From the cell containing the given text, extract its center point as [x, y] coordinate. 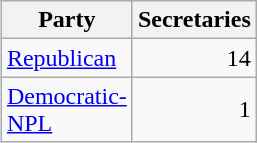
14 [194, 58]
1 [194, 110]
Democratic-NPL [66, 110]
Party [66, 20]
Republican [66, 58]
Secretaries [194, 20]
